Return (X, Y) of the center of cell containing provided text 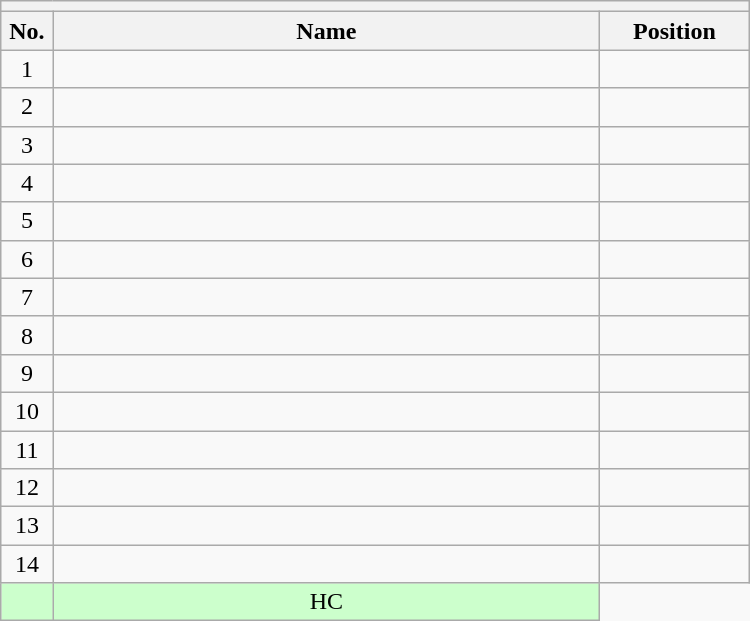
Position (675, 31)
9 (27, 373)
12 (27, 488)
No. (27, 31)
4 (27, 183)
10 (27, 411)
Name (326, 31)
1 (27, 69)
11 (27, 449)
14 (27, 564)
7 (27, 297)
6 (27, 259)
3 (27, 145)
13 (27, 526)
5 (27, 221)
2 (27, 107)
HC (326, 602)
8 (27, 335)
